Identify which cell holds the provided text, then report its (x, y) central coordinate. 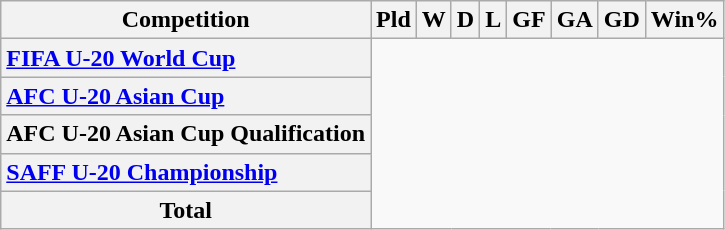
Competition (186, 20)
GF (529, 20)
GD (622, 20)
SAFF U-20 Championship (186, 172)
FIFA U-20 World Cup (186, 58)
Win% (684, 20)
D (465, 20)
GA (574, 20)
W (434, 20)
AFC U-20 Asian Cup (186, 96)
Pld (394, 20)
Total (186, 210)
L (494, 20)
AFC U-20 Asian Cup Qualification (186, 134)
